Search for the cell housing the specified text and yield its [x, y] center coordinate. 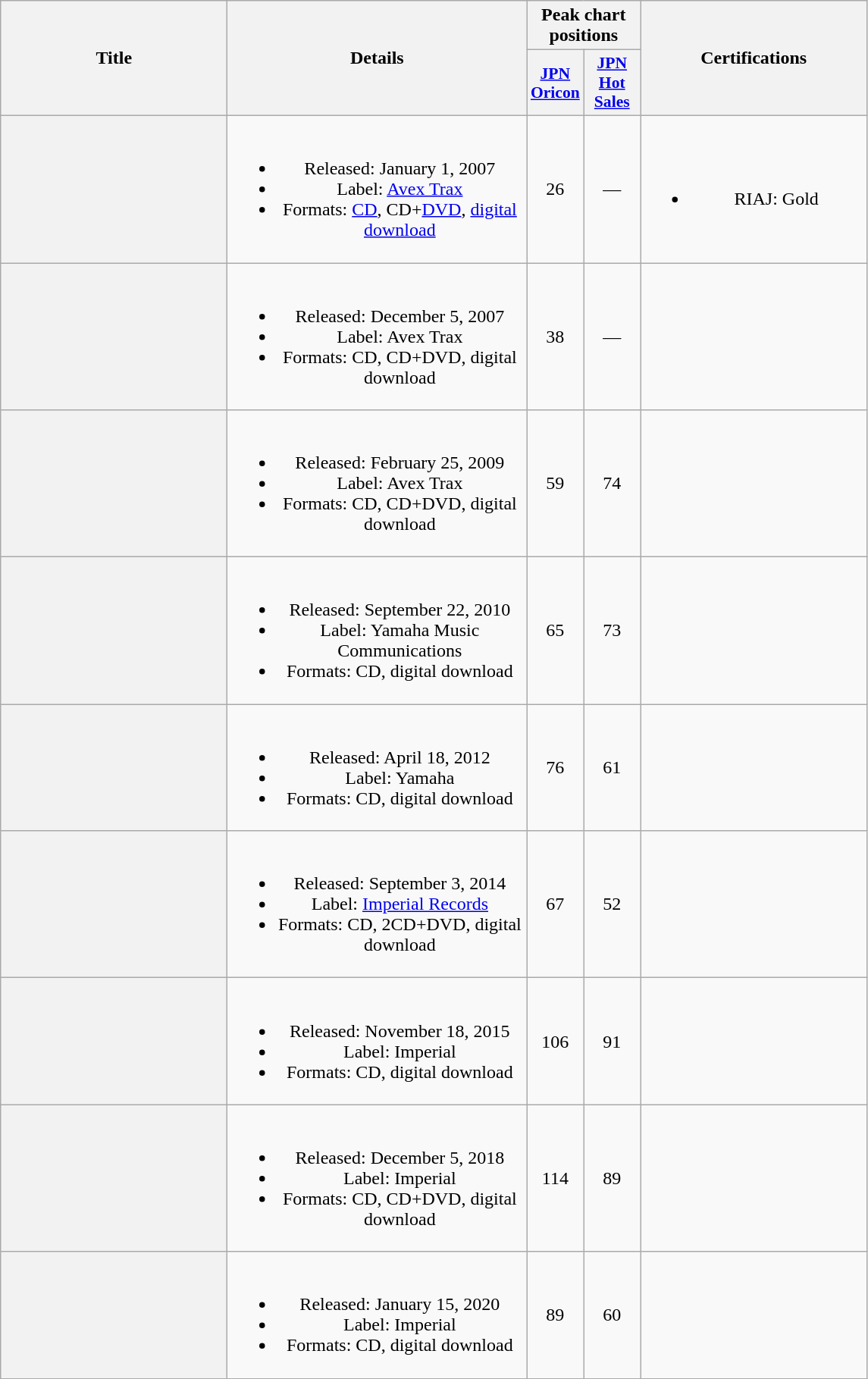
61 [613, 767]
Released: February 25, 2009Label: Avex TraxFormats: CD, CD+DVD, digital download [378, 484]
Released: September 22, 2010Label: Yamaha Music CommunicationsFormats: CD, digital download [378, 631]
Released: January 1, 2007Label: Avex TraxFormats: CD, CD+DVD, digital download [378, 189]
Peak chart positions [584, 26]
73 [613, 631]
Certifications [754, 58]
Details [378, 58]
RIAJ: Gold [754, 189]
Released: December 5, 2018Label: ImperialFormats: CD, CD+DVD, digital download [378, 1178]
91 [613, 1042]
Released: November 18, 2015Label: ImperialFormats: CD, digital download [378, 1042]
Title [114, 58]
76 [555, 767]
JPNOricon [555, 83]
59 [555, 484]
74 [613, 484]
106 [555, 1042]
114 [555, 1178]
60 [613, 1315]
38 [555, 336]
JPNHotSales [613, 83]
65 [555, 631]
Released: January 15, 2020Label: ImperialFormats: CD, digital download [378, 1315]
Released: December 5, 2007Label: Avex TraxFormats: CD, CD+DVD, digital download [378, 336]
52 [613, 904]
Released: September 3, 2014Label: Imperial RecordsFormats: CD, 2CD+DVD, digital download [378, 904]
67 [555, 904]
26 [555, 189]
Released: April 18, 2012Label: YamahaFormats: CD, digital download [378, 767]
